Search for the cell housing the specified text and yield its [x, y] center coordinate. 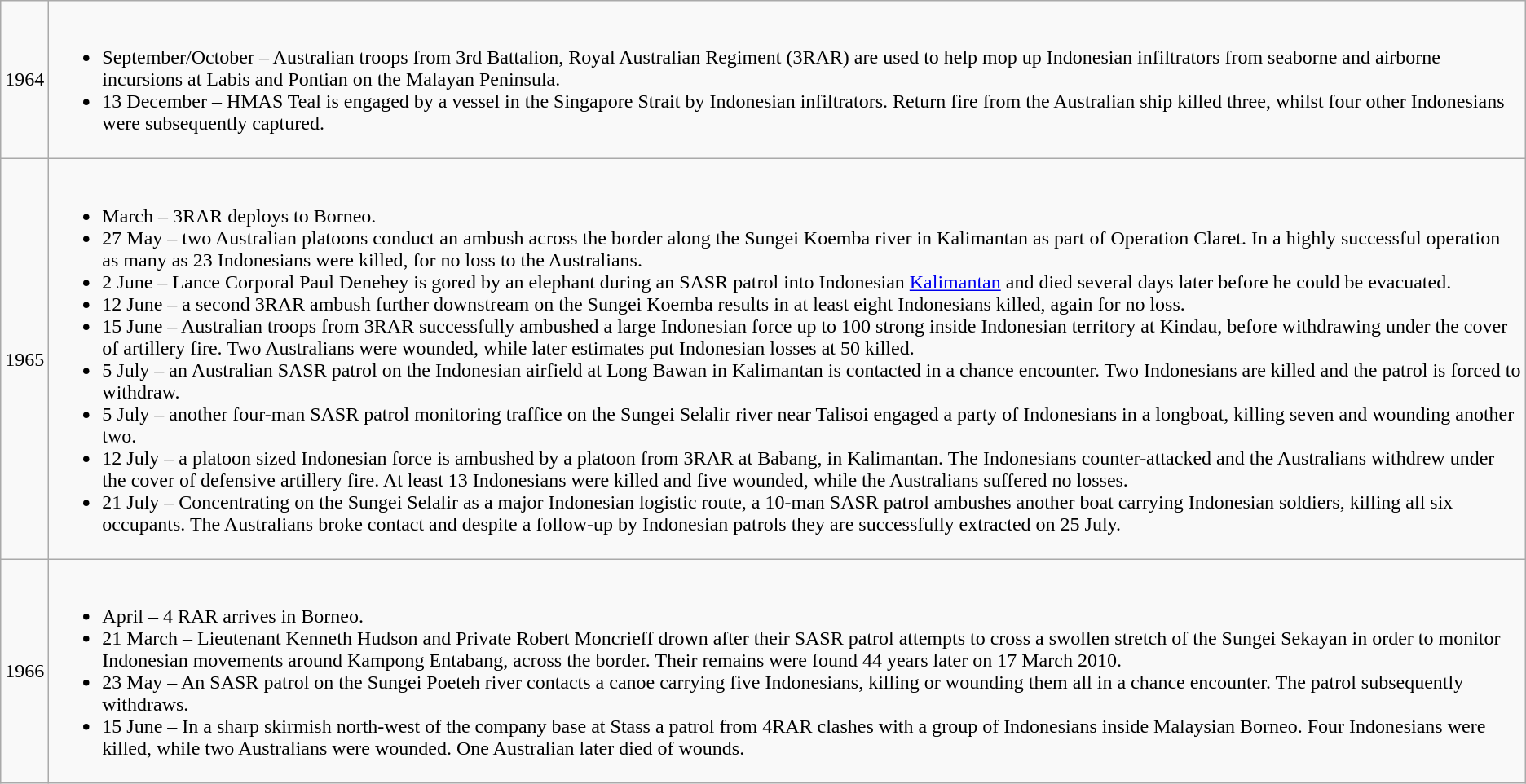
1964 [24, 80]
1965 [24, 359]
1966 [24, 672]
